Provide the (X, Y) coordinate of the cell's center where the given text is located.  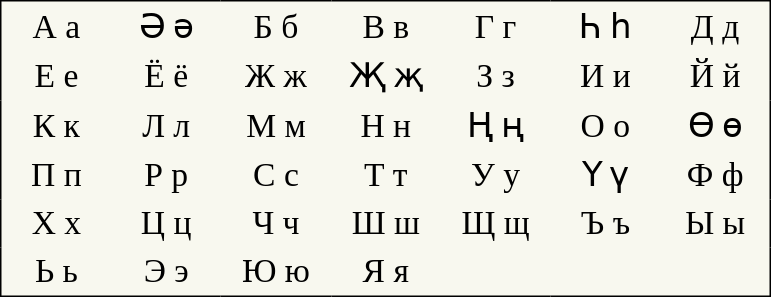
З з (496, 76)
Р р (166, 175)
Ж ж (276, 76)
И и (605, 76)
Г г (496, 26)
Л л (166, 125)
С с (276, 175)
Ө ө (716, 125)
Ъ ъ (605, 224)
Ь ь (56, 272)
А а (56, 26)
Һ һ (605, 26)
Ц ц (166, 224)
Е е (56, 76)
Ң ң (496, 125)
Х х (56, 224)
Ю ю (276, 272)
Д д (716, 26)
П п (56, 175)
Н н (386, 125)
Э э (166, 272)
У у (496, 175)
Җ җ (386, 76)
Ч ч (276, 224)
Ф ф (716, 175)
Ш ш (386, 224)
Й й (716, 76)
Ы ы (716, 224)
М м (276, 125)
Я я (386, 272)
Т т (386, 175)
Б б (276, 26)
К к (56, 125)
О о (605, 125)
Щ щ (496, 224)
Ү ү (605, 175)
Ә ә (166, 26)
Ё ё (166, 76)
В в (386, 26)
